Search for the cell housing the specified text and yield its [x, y] center coordinate. 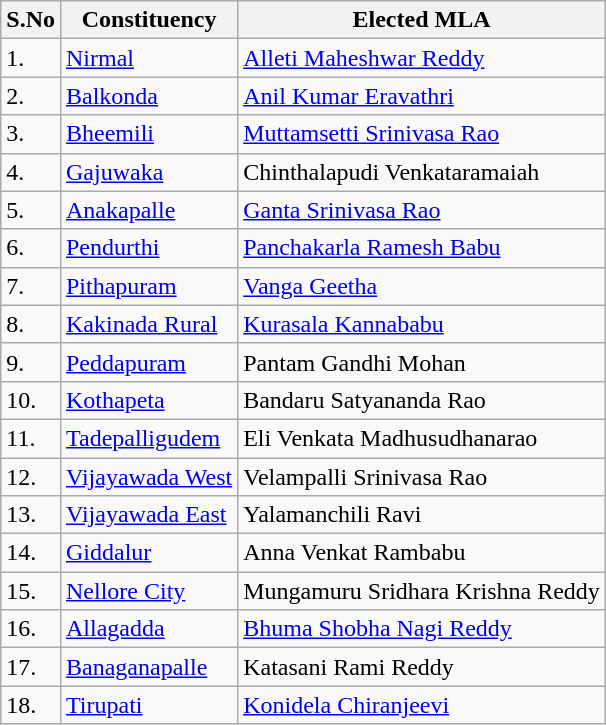
Kurasala Kannababu [422, 324]
Vanga Geetha [422, 286]
S.No [31, 20]
11. [31, 438]
Gajuwaka [148, 172]
1. [31, 58]
Peddapuram [148, 362]
Pantam Gandhi Mohan [422, 362]
Alleti Maheshwar Reddy [422, 58]
Allagadda [148, 629]
Pendurthi [148, 248]
Bandaru Satyananda Rao [422, 400]
Banaganapalle [148, 667]
Yalamanchili Ravi [422, 515]
Mungamuru Sridhara Krishna Reddy [422, 591]
7. [31, 286]
Eli Venkata Madhusudhanarao [422, 438]
Tadepalligudem [148, 438]
3. [31, 134]
Kakinada Rural [148, 324]
Ganta Srinivasa Rao [422, 210]
Bhuma Shobha Nagi Reddy [422, 629]
Giddalur [148, 553]
Bheemili [148, 134]
9. [31, 362]
10. [31, 400]
Katasani Rami Reddy [422, 667]
12. [31, 477]
Velampalli Srinivasa Rao [422, 477]
16. [31, 629]
4. [31, 172]
18. [31, 705]
Konidela Chiranjeevi [422, 705]
Anakapalle [148, 210]
8. [31, 324]
Kothapeta [148, 400]
14. [31, 553]
6. [31, 248]
Constituency [148, 20]
17. [31, 667]
Panchakarla Ramesh Babu [422, 248]
Elected MLA [422, 20]
Balkonda [148, 96]
15. [31, 591]
Nellore City [148, 591]
Chinthalapudi Venkataramaiah [422, 172]
Nirmal [148, 58]
2. [31, 96]
Anil Kumar Eravathri [422, 96]
Vijayawada West [148, 477]
Tirupati [148, 705]
Vijayawada East [148, 515]
13. [31, 515]
Pithapuram [148, 286]
Muttamsetti Srinivasa Rao [422, 134]
5. [31, 210]
Anna Venkat Rambabu [422, 553]
